Provide the (X, Y) coordinate of the cell's center where the given text is located.  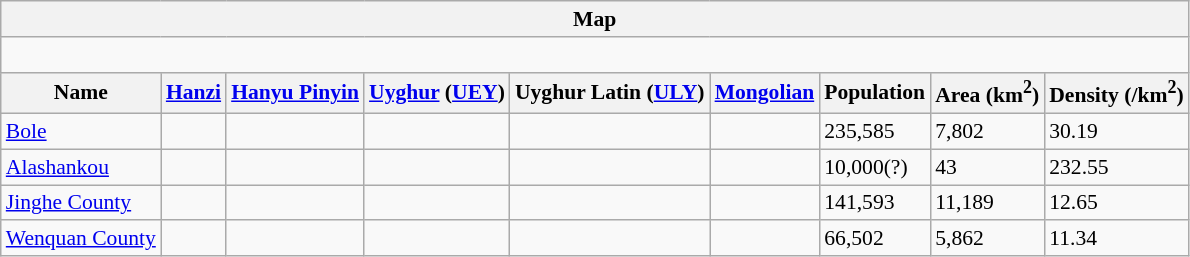
Hanzi (194, 92)
235,585 (874, 132)
Density (/km2) (1116, 92)
Mongolian (765, 92)
11,189 (987, 203)
Name (81, 92)
11.34 (1116, 239)
43 (987, 167)
141,593 (874, 203)
7,802 (987, 132)
30.19 (1116, 132)
Bole (81, 132)
66,502 (874, 239)
Hanyu Pinyin (295, 92)
5,862 (987, 239)
Area (km2) (987, 92)
Jinghe County (81, 203)
Population (874, 92)
12.65 (1116, 203)
Alashankou (81, 167)
Map (595, 19)
Uyghur Latin (ULY) (610, 92)
Uyghur (UEY) (437, 92)
232.55 (1116, 167)
Wenquan County (81, 239)
10,000(?) (874, 167)
